Extract the [x, y] coordinate from the center of the cell holding the provided text.  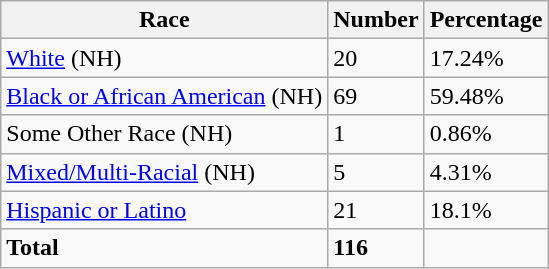
0.86% [486, 134]
1 [376, 134]
69 [376, 96]
17.24% [486, 58]
Total [164, 248]
Black or African American (NH) [164, 96]
Mixed/Multi-Racial (NH) [164, 172]
59.48% [486, 96]
Race [164, 20]
Hispanic or Latino [164, 210]
Some Other Race (NH) [164, 134]
Percentage [486, 20]
Number [376, 20]
20 [376, 58]
5 [376, 172]
18.1% [486, 210]
116 [376, 248]
4.31% [486, 172]
White (NH) [164, 58]
21 [376, 210]
